Capture the cell that displays the provided text and extract its (x, y) central coordinate. 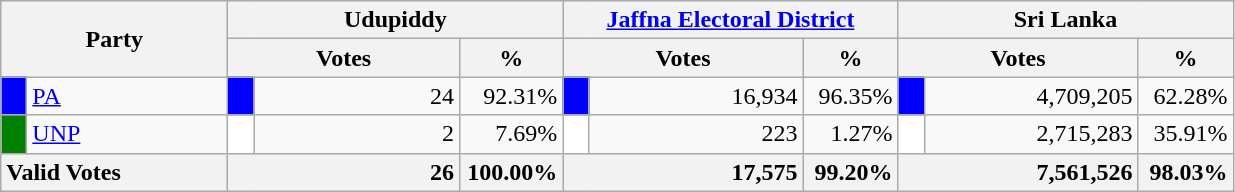
Udupiddy (396, 20)
92.31% (510, 96)
7.69% (510, 134)
100.00% (510, 172)
99.20% (850, 172)
Sri Lanka (1066, 20)
62.28% (1186, 96)
17,575 (683, 172)
UNP (128, 134)
16,934 (696, 96)
35.91% (1186, 134)
Party (114, 39)
96.35% (850, 96)
Valid Votes (114, 172)
24 (357, 96)
4,709,205 (1031, 96)
Jaffna Electoral District (730, 20)
98.03% (1186, 172)
7,561,526 (1018, 172)
2 (357, 134)
PA (128, 96)
2,715,283 (1031, 134)
26 (344, 172)
1.27% (850, 134)
223 (696, 134)
